Determine the (x, y) coordinate at the center of the cell enclosing the given text.  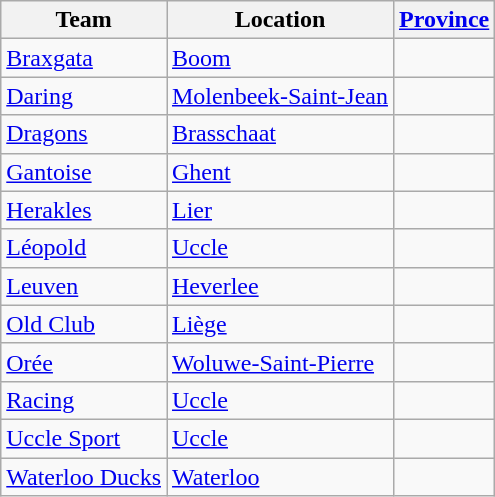
Province (444, 20)
Leuven (84, 286)
Liège (280, 324)
Braxgata (84, 58)
Waterloo Ducks (84, 477)
Boom (280, 58)
Herakles (84, 210)
Molenbeek-Saint-Jean (280, 96)
Uccle Sport (84, 438)
Racing (84, 400)
Gantoise (84, 172)
Team (84, 20)
Lier (280, 210)
Woluwe-Saint-Pierre (280, 362)
Ghent (280, 172)
Waterloo (280, 477)
Brasschaat (280, 134)
Heverlee (280, 286)
Daring (84, 96)
Dragons (84, 134)
Old Club (84, 324)
Orée (84, 362)
Location (280, 20)
Léopold (84, 248)
